Return the (x, y) coordinate for the center point of the cell that contains the specified text.  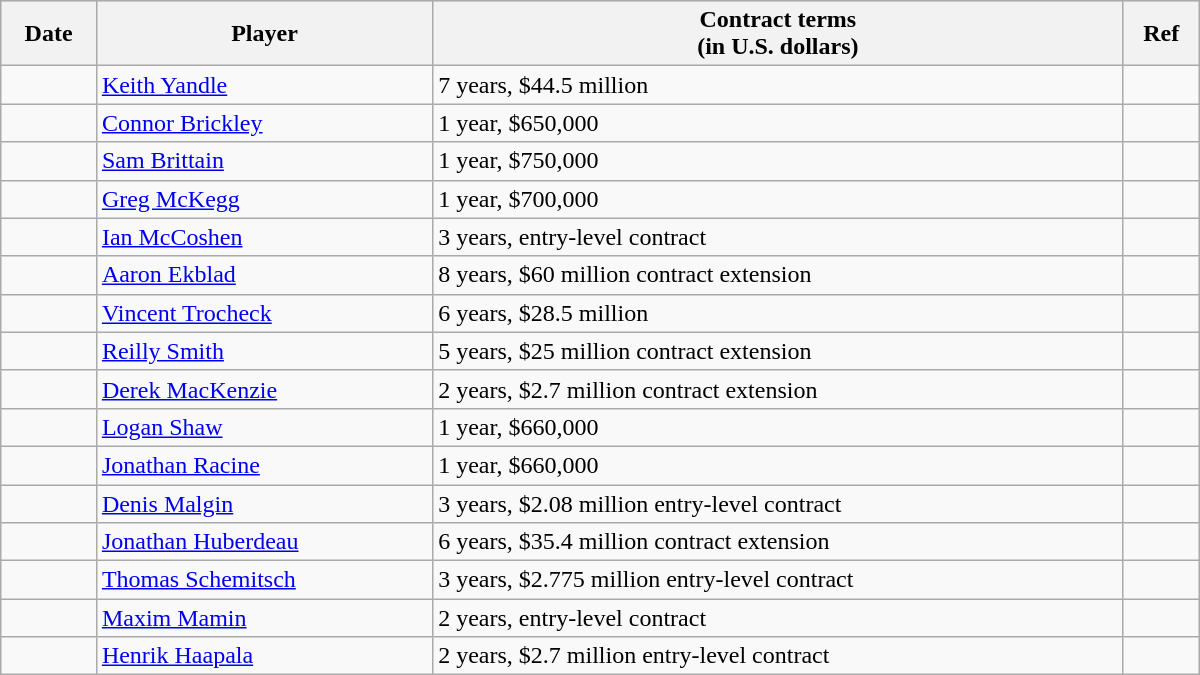
7 years, $44.5 million (778, 85)
Player (264, 34)
3 years, entry-level contract (778, 237)
Date (49, 34)
Contract terms(in U.S. dollars) (778, 34)
Ref (1161, 34)
Sam Brittain (264, 161)
Maxim Mamin (264, 618)
Reilly Smith (264, 351)
Connor Brickley (264, 123)
Keith Yandle (264, 85)
1 year, $700,000 (778, 199)
2 years, $2.7 million contract extension (778, 389)
Ian McCoshen (264, 237)
Jonathan Huberdeau (264, 542)
Derek MacKenzie (264, 389)
8 years, $60 million contract extension (778, 275)
Aaron Ekblad (264, 275)
Jonathan Racine (264, 465)
Thomas Schemitsch (264, 580)
6 years, $35.4 million contract extension (778, 542)
Henrik Haapala (264, 656)
6 years, $28.5 million (778, 313)
2 years, entry-level contract (778, 618)
Logan Shaw (264, 427)
3 years, $2.08 million entry-level contract (778, 503)
1 year, $650,000 (778, 123)
1 year, $750,000 (778, 161)
2 years, $2.7 million entry-level contract (778, 656)
Greg McKegg (264, 199)
Vincent Trocheck (264, 313)
3 years, $2.775 million entry-level contract (778, 580)
Denis Malgin (264, 503)
5 years, $25 million contract extension (778, 351)
